Extract the (X, Y) coordinate from the center of the cell holding the provided text.  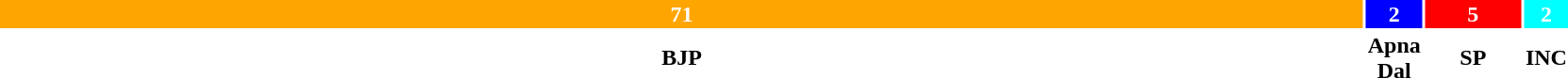
5 (1473, 14)
71 (681, 14)
